Scan for the cell matching the given text and deliver its [X, Y] coordinate at center. 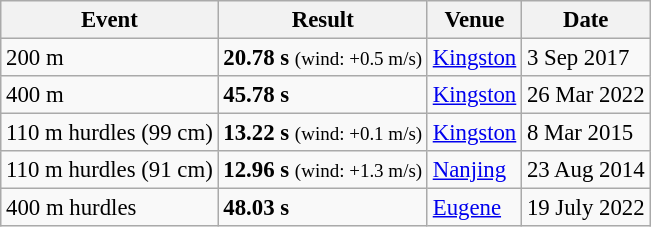
26 Mar 2022 [586, 95]
23 Aug 2014 [586, 170]
3 Sep 2017 [586, 58]
Venue [474, 20]
400 m hurdles [110, 208]
8 Mar 2015 [586, 133]
Eugene [474, 208]
110 m hurdles (91 cm) [110, 170]
12.96 s (wind: +1.3 m/s) [322, 170]
13.22 s (wind: +0.1 m/s) [322, 133]
19 July 2022 [586, 208]
Nanjing [474, 170]
110 m hurdles (99 cm) [110, 133]
48.03 s [322, 208]
400 m [110, 95]
20.78 s (wind: +0.5 m/s) [322, 58]
Result [322, 20]
45.78 s [322, 95]
Date [586, 20]
200 m [110, 58]
Event [110, 20]
